Identify which cell holds the provided text, then report its [X, Y] central coordinate. 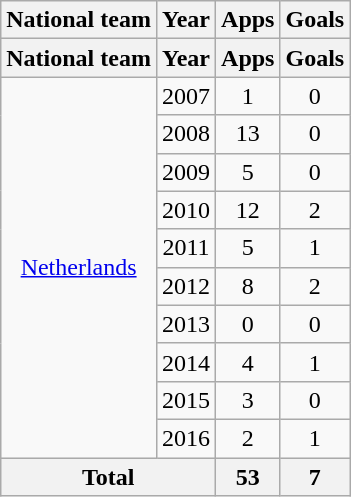
3 [248, 400]
2010 [186, 210]
53 [248, 477]
12 [248, 210]
2007 [186, 96]
2015 [186, 400]
13 [248, 134]
Total [108, 477]
7 [315, 477]
2012 [186, 286]
2011 [186, 248]
2014 [186, 362]
2013 [186, 324]
8 [248, 286]
4 [248, 362]
Netherlands [79, 268]
2008 [186, 134]
2016 [186, 438]
2009 [186, 172]
